Provide the [x, y] coordinate of the cell's center where the given text is located.  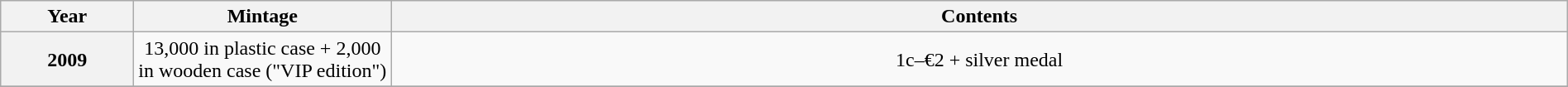
Year [68, 17]
Contents [979, 17]
1c–€2 + silver medal [979, 60]
Mintage [263, 17]
13,000 in plastic case + 2,000 in wooden case ("VIP edition") [263, 60]
2009 [68, 60]
